Locate the cell with the specified text and output its [X, Y] center coordinate. 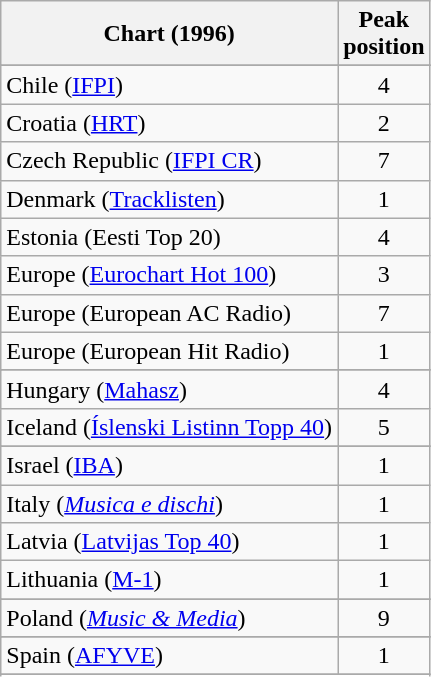
Europe (Eurochart Hot 100) [170, 275]
Iceland (Íslenski Listinn Topp 40) [170, 427]
Italy (Musica e dischi) [170, 503]
Lithuania (M-1) [170, 580]
9 [384, 618]
Europe (European Hit Radio) [170, 351]
Croatia (HRT) [170, 123]
Latvia (Latvijas Top 40) [170, 542]
Poland (Music & Media) [170, 618]
5 [384, 427]
Chart (1996) [170, 34]
Denmark (Tracklisten) [170, 199]
3 [384, 275]
Chile (IFPI) [170, 85]
2 [384, 123]
Estonia (Eesti Top 20) [170, 237]
Spain (AFYVE) [170, 656]
Peakposition [384, 34]
Israel (IBA) [170, 465]
Czech Republic (IFPI CR) [170, 161]
Hungary (Mahasz) [170, 389]
Europe (European AC Radio) [170, 313]
